Locate the cell with the specified text and output its (X, Y) center coordinate. 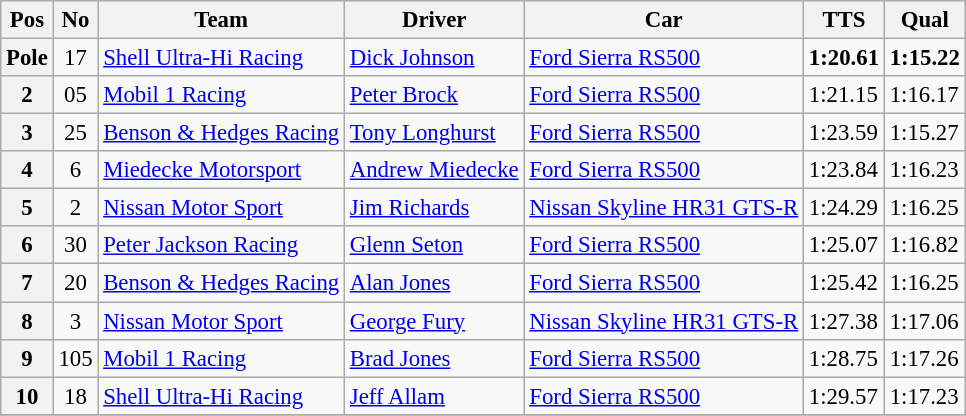
Dick Johnson (434, 58)
Andrew Miedecke (434, 170)
1:21.15 (844, 95)
Tony Longhurst (434, 133)
9 (27, 358)
1:29.57 (844, 396)
1:28.75 (844, 358)
1:24.29 (844, 208)
Qual (924, 20)
1:17.06 (924, 321)
George Fury (434, 321)
Jim Richards (434, 208)
30 (76, 245)
TTS (844, 20)
Team (222, 20)
1:25.07 (844, 245)
Miedecke Motorsport (222, 170)
7 (27, 283)
20 (76, 283)
1:17.26 (924, 358)
1:16.82 (924, 245)
1:15.22 (924, 58)
Peter Jackson Racing (222, 245)
Jeff Allam (434, 396)
105 (76, 358)
Alan Jones (434, 283)
8 (27, 321)
1:16.23 (924, 170)
Pos (27, 20)
Pole (27, 58)
Brad Jones (434, 358)
1:20.61 (844, 58)
25 (76, 133)
1:27.38 (844, 321)
Glenn Seton (434, 245)
Driver (434, 20)
17 (76, 58)
1:25.42 (844, 283)
1:23.84 (844, 170)
5 (27, 208)
05 (76, 95)
1:15.27 (924, 133)
1:17.23 (924, 396)
10 (27, 396)
Car (664, 20)
1:16.17 (924, 95)
18 (76, 396)
4 (27, 170)
1:23.59 (844, 133)
No (76, 20)
Peter Brock (434, 95)
